Return the [X, Y] coordinate for the center point of the cell that contains the specified text.  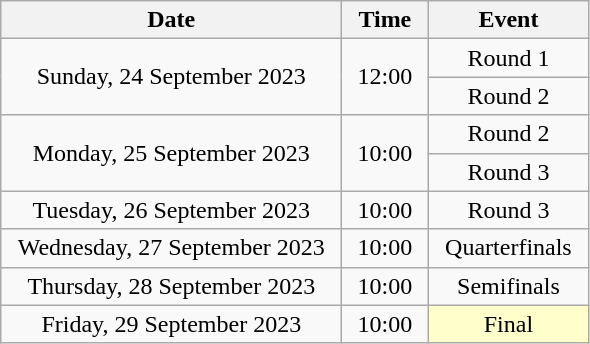
Quarterfinals [508, 248]
Semifinals [508, 286]
Wednesday, 27 September 2023 [172, 248]
Monday, 25 September 2023 [172, 153]
Sunday, 24 September 2023 [172, 77]
12:00 [385, 77]
Round 1 [508, 58]
Time [385, 20]
Friday, 29 September 2023 [172, 324]
Tuesday, 26 September 2023 [172, 210]
Date [172, 20]
Thursday, 28 September 2023 [172, 286]
Event [508, 20]
Final [508, 324]
